Return [X, Y] of the center of cell containing provided text 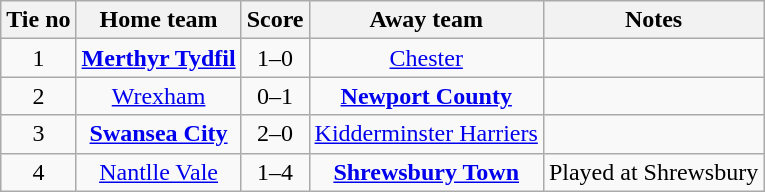
Newport County [426, 96]
Notes [653, 20]
Away team [426, 20]
Swansea City [158, 134]
Chester [426, 58]
3 [38, 134]
2–0 [275, 134]
0–1 [275, 96]
2 [38, 96]
Wrexham [158, 96]
Shrewsbury Town [426, 172]
Nantlle Vale [158, 172]
Kidderminster Harriers [426, 134]
1–4 [275, 172]
4 [38, 172]
Merthyr Tydfil [158, 58]
Home team [158, 20]
Played at Shrewsbury [653, 172]
1 [38, 58]
1–0 [275, 58]
Score [275, 20]
Tie no [38, 20]
